Provide the [x, y] coordinate of the cell's center where the given text is located.  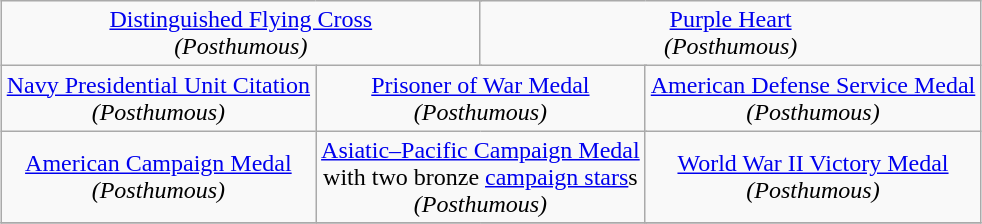
American Campaign Medal(Posthumous) [158, 177]
Asiatic–Pacific Campaign Medalwith two bronze campaign starss(Posthumous) [481, 177]
World War II Victory Medal(Posthumous) [813, 177]
Navy Presidential Unit Citation(Posthumous) [158, 98]
Purple Heart(Posthumous) [730, 34]
American Defense Service Medal(Posthumous) [813, 98]
Prisoner of War Medal(Posthumous) [481, 98]
Distinguished Flying Cross(Posthumous) [240, 34]
